Capture the cell that displays the provided text and extract its (x, y) central coordinate. 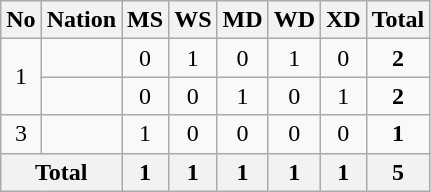
WD (294, 20)
WS (193, 20)
5 (398, 172)
MD (242, 20)
Nation (81, 20)
MS (146, 20)
3 (21, 134)
No (21, 20)
XD (344, 20)
